Scan for the cell matching the given text and deliver its [X, Y] coordinate at center. 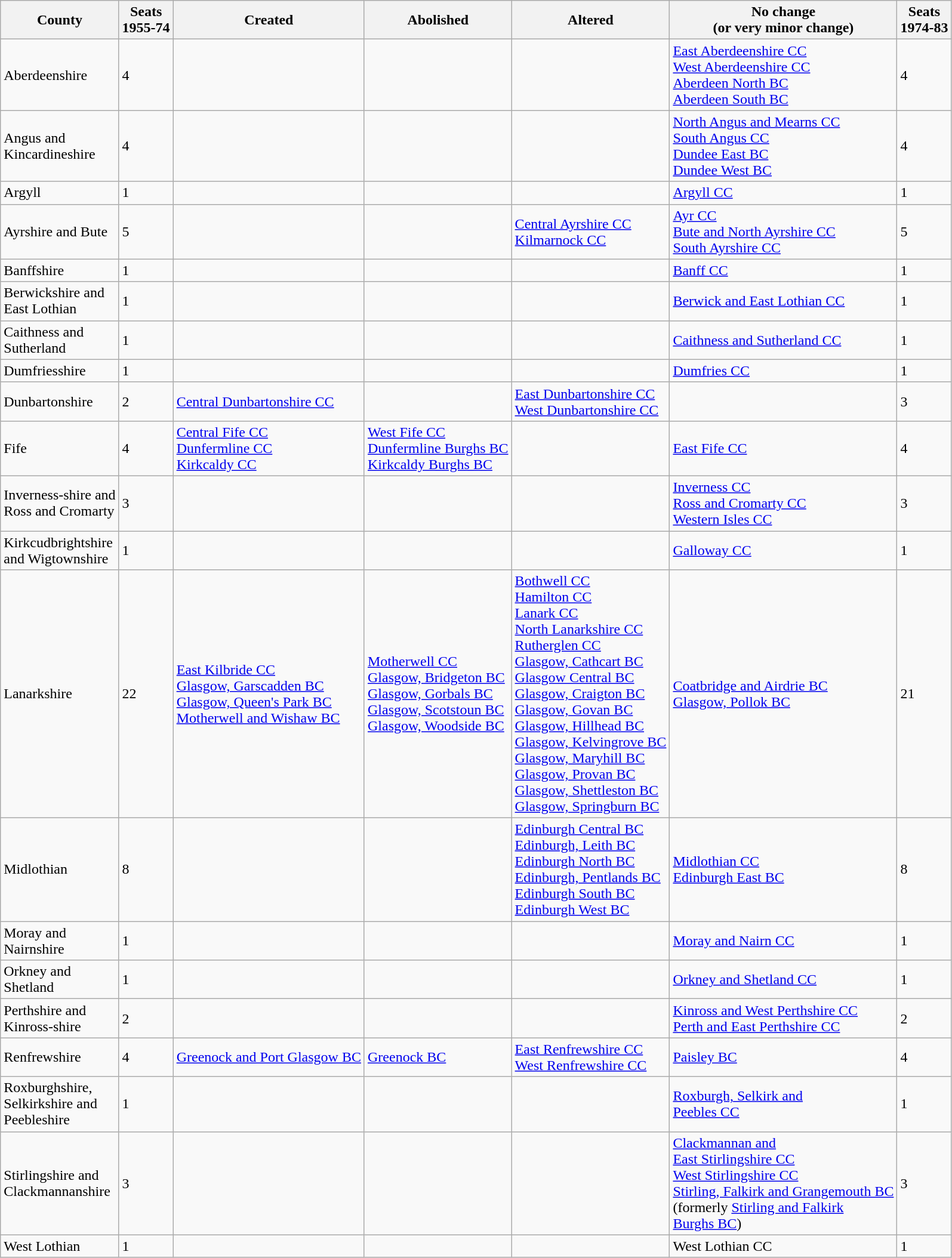
Roxburghshire,Selkirkshire andPeebleshire [60, 1104]
Edinburgh Central BCEdinburgh, Leith BCEdinburgh North BCEdinburgh, Pentlands BCEdinburgh South BCEdinburgh West BC [591, 870]
Ayr CCBute and North Ayrshire CCSouth Ayrshire CC [783, 232]
Greenock BC [438, 1057]
Central Ayrshire CCKilmarnock CC [591, 232]
Motherwell CCGlasgow, Bridgeton BCGlasgow, Gorbals BCGlasgow, Scotstoun BCGlasgow, Woodside BC [438, 694]
Renfrewshire [60, 1057]
North Angus and Mearns CCSouth Angus CCDundee East BCDundee West BC [783, 146]
Galloway CC [783, 550]
Moray and Nairn CC [783, 941]
East Aberdeenshire CCWest Aberdeenshire CCAberdeen North BCAberdeen South BC [783, 75]
Berwick and East Lothian CC [783, 301]
Banffshire [60, 270]
East Renfrewshire CCWest Renfrewshire CC [591, 1057]
County [60, 20]
22 [146, 694]
Clackmannan andEast Stirlingshire CCWest Stirlingshire CCStirling, Falkirk and Grangemouth BC(formerly Stirling and FalkirkBurghs BC) [783, 1183]
Dunbartonshire [60, 401]
Abolished [438, 20]
Ayrshire and Bute [60, 232]
Seats1955-74 [146, 20]
Argyll [60, 193]
Coatbridge and Airdrie BCGlasgow, Pollok BC [783, 694]
No change(or very minor change) [783, 20]
Greenock and Port Glasgow BC [269, 1057]
Central Fife CCDunfermline CCKirkcaldy CC [269, 448]
Aberdeenshire [60, 75]
Orkney andShetland [60, 980]
Paisley BC [783, 1057]
Berwickshire andEast Lothian [60, 301]
Inverness CCRoss and Cromarty CCWestern Isles CC [783, 503]
Lanarkshire [60, 694]
Caithness and Sutherland CC [783, 340]
Central Dunbartonshire CC [269, 401]
Banff CC [783, 270]
Kirkcudbrightshireand Wigtownshire [60, 550]
Fife [60, 448]
Roxburgh, Selkirk andPeebles CC [783, 1104]
Perthshire andKinross-shire [60, 1018]
Inverness-shire andRoss and Cromarty [60, 503]
Argyll CC [783, 193]
Altered [591, 20]
East Kilbride CCGlasgow, Garscadden BCGlasgow, Queen's Park BCMotherwell and Wishaw BC [269, 694]
West Fife CCDunfermline Burghs BCKirkcaldy Burghs BC [438, 448]
Angus andKincardineshire [60, 146]
Stirlingshire andClackmannanshire [60, 1183]
Seats1974-83 [924, 20]
East Fife CC [783, 448]
East Dunbartonshire CCWest Dunbartonshire CC [591, 401]
Orkney and Shetland CC [783, 980]
Created [269, 20]
Midlothian CCEdinburgh East BC [783, 870]
Dumfries CC [783, 371]
Caithness andSutherland [60, 340]
West Lothian [60, 1246]
West Lothian CC [783, 1246]
21 [924, 694]
Midlothian [60, 870]
Kinross and West Perthshire CCPerth and East Perthshire CC [783, 1018]
Moray andNairnshire [60, 941]
Dumfriesshire [60, 371]
